Output the [X, Y] coordinate of the center of the cell containing the given text.  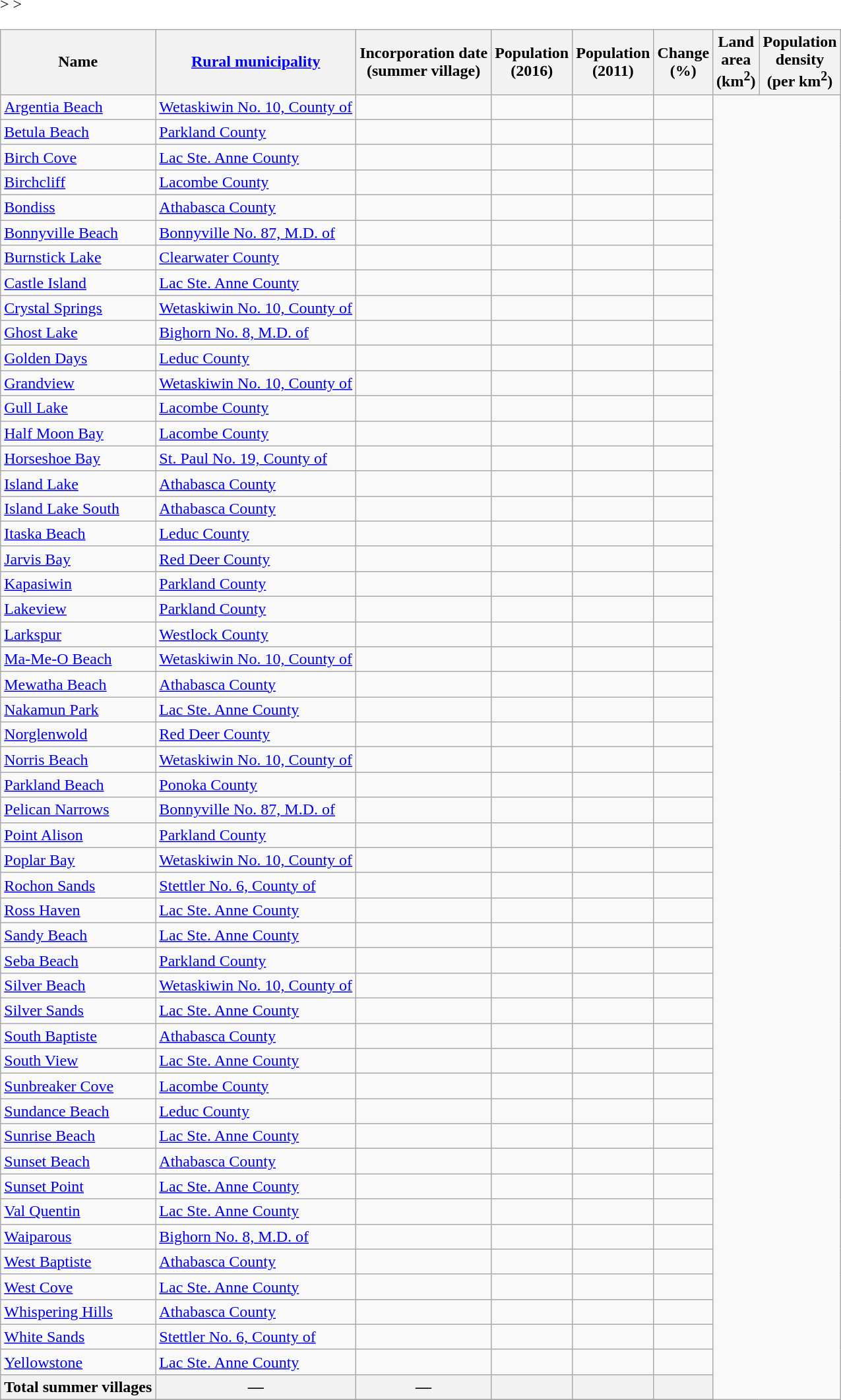
Sunset Point [78, 1186]
Ponoka County [256, 785]
Norglenwold [78, 735]
Silver Sands [78, 1011]
Clearwater County [256, 258]
South Baptiste [78, 1036]
Birch Cove [78, 157]
Silver Beach [78, 985]
Itaska Beach [78, 533]
Bondiss [78, 208]
Point Alison [78, 835]
Jarvis Bay [78, 559]
Lakeview [78, 609]
Yellowstone [78, 1362]
Burnstick Lake [78, 258]
Parkland Beach [78, 785]
Sunrise Beach [78, 1136]
Westlock County [256, 634]
Birchcliff [78, 182]
Kapasiwin [78, 584]
Betula Beach [78, 132]
Island Lake [78, 483]
Norris Beach [78, 760]
Island Lake South [78, 508]
Golden Days [78, 358]
Population(2016) [532, 62]
St. Paul No. 19, County of [256, 458]
Sandy Beach [78, 935]
Larkspur [78, 634]
Sundance Beach [78, 1111]
Sunbreaker Cove [78, 1086]
Change(%) [683, 62]
Populationdensity(per km2) [799, 62]
Incorporation date(summer village) [423, 62]
Val Quentin [78, 1211]
Grandview [78, 383]
Mewatha Beach [78, 685]
Argentia Beach [78, 107]
Gull Lake [78, 408]
Half Moon Bay [78, 433]
Bonnyville Beach [78, 233]
Pelican Narrows [78, 810]
Total summer villages [78, 1387]
Seba Beach [78, 960]
West Cove [78, 1287]
Waiparous [78, 1236]
Sunset Beach [78, 1161]
Horseshoe Bay [78, 458]
South View [78, 1061]
Whispering Hills [78, 1312]
Rural municipality [256, 62]
Ghost Lake [78, 333]
Landarea(km2) [736, 62]
Ma-Me-O Beach [78, 659]
Poplar Bay [78, 860]
Name [78, 62]
Castle Island [78, 283]
Ross Haven [78, 910]
White Sands [78, 1337]
Crystal Springs [78, 308]
West Baptiste [78, 1262]
Rochon Sands [78, 885]
Nakamun Park [78, 710]
Population(2011) [613, 62]
